Scan for the cell matching the given text and deliver its [X, Y] coordinate at center. 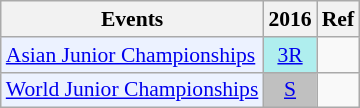
World Junior Championships [132, 90]
Ref [338, 19]
Asian Junior Championships [132, 55]
2016 [290, 19]
Events [132, 19]
3R [290, 55]
S [290, 90]
